Scan for the cell matching the given text and deliver its (x, y) coordinate at center. 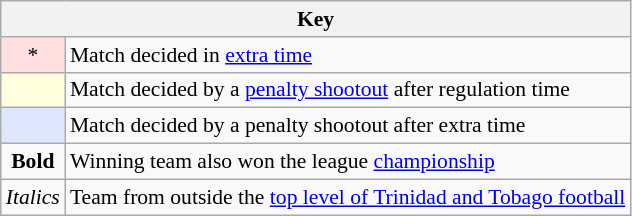
Team from outside the top level of Trinidad and Tobago football (348, 197)
Match decided by a penalty shootout after regulation time (348, 90)
Match decided by a penalty shootout after extra time (348, 126)
Bold (33, 162)
Italics (33, 197)
Winning team also won the league championship (348, 162)
Key (316, 19)
* (33, 55)
Match decided in extra time (348, 55)
